Locate the cell with the specified text and output its [x, y] center coordinate. 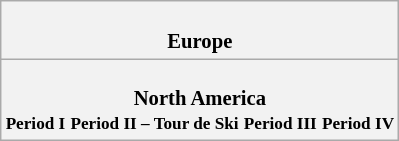
Europe [200, 29]
North America Period I Period II – Tour de Ski Period III Period IV [200, 99]
